From the cell containing the given text, extract its center point as [x, y] coordinate. 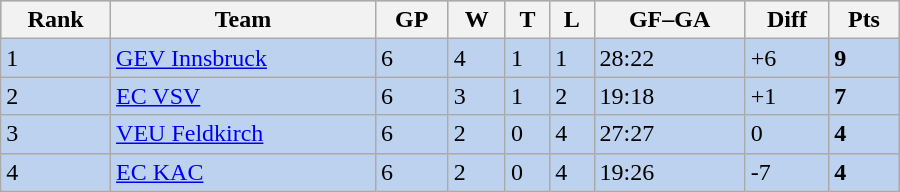
Team [244, 20]
Pts [864, 20]
VEU Feldkirch [244, 134]
19:18 [670, 96]
T [527, 20]
GF–GA [670, 20]
28:22 [670, 58]
EC KAC [244, 172]
27:27 [670, 134]
GP [412, 20]
W [476, 20]
+1 [787, 96]
9 [864, 58]
Rank [56, 20]
Diff [787, 20]
+6 [787, 58]
7 [864, 96]
GEV Innsbruck [244, 58]
19:26 [670, 172]
L [572, 20]
EC VSV [244, 96]
-7 [787, 172]
